Determine the [x, y] coordinate at the center of the cell enclosing the given text.  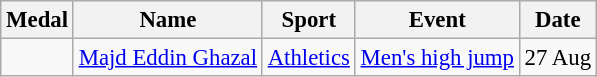
Majd Eddin Ghazal [168, 58]
Name [168, 20]
Athletics [308, 58]
Date [558, 20]
27 Aug [558, 58]
Event [437, 20]
Men's high jump [437, 58]
Medal [38, 20]
Sport [308, 20]
